Provide the [X, Y] coordinate of the cell's center where the given text is located.  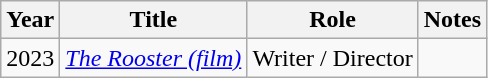
Role [332, 20]
Writer / Director [332, 58]
2023 [30, 58]
Year [30, 20]
Notes [452, 20]
Title [154, 20]
The Rooster (film) [154, 58]
